Capture the cell that displays the provided text and extract its (x, y) central coordinate. 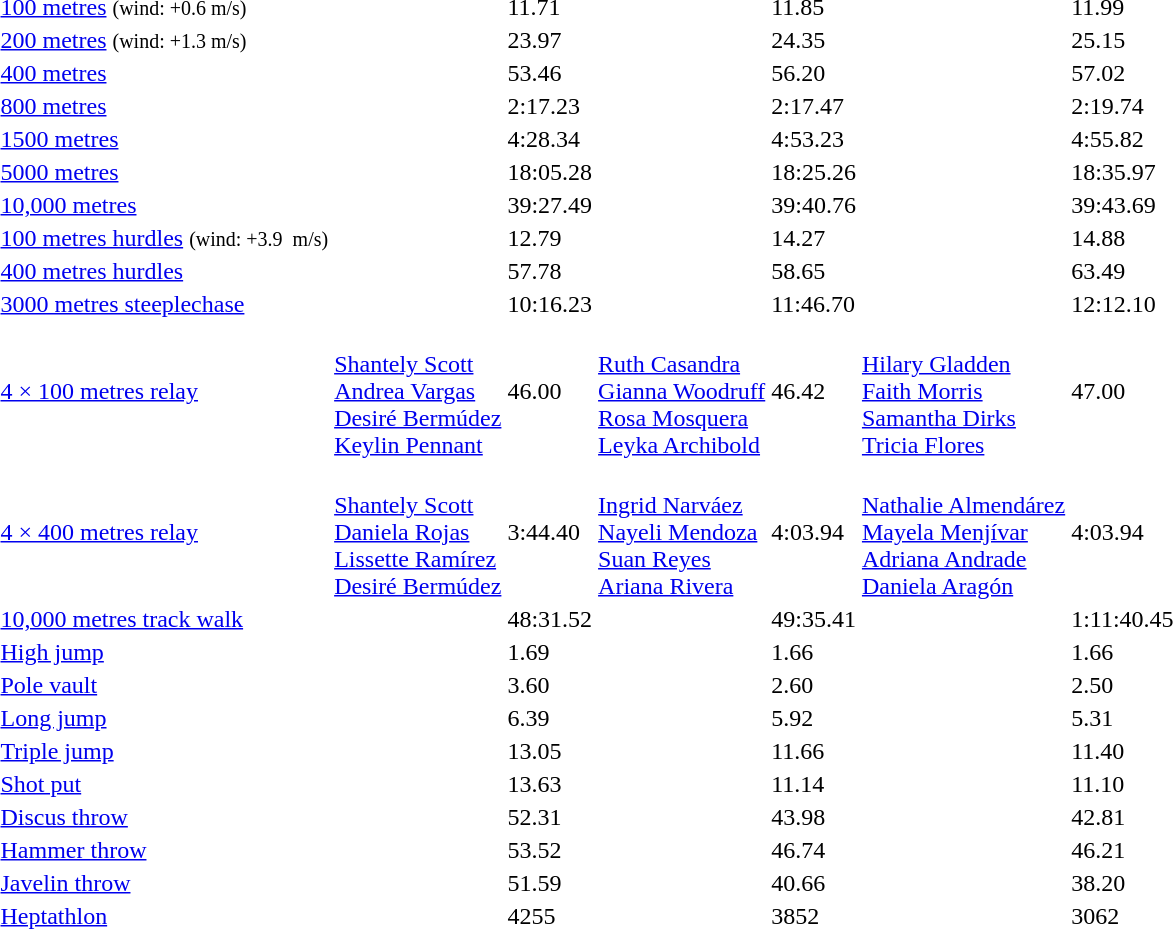
46.74 (814, 850)
11.66 (814, 751)
40.66 (814, 883)
2.60 (814, 685)
3.60 (550, 685)
1.66 (814, 652)
11:46.70 (814, 304)
Shantely ScottAndrea VargasDesiré BermúdezKeylin Pennant (418, 391)
23.97 (550, 40)
6.39 (550, 718)
2:17.47 (814, 106)
13.63 (550, 784)
Hilary GladdenFaith MorrisSamantha DirksTricia Flores (963, 391)
10:16.23 (550, 304)
46.00 (550, 391)
18:05.28 (550, 172)
49:35.41 (814, 619)
5.92 (814, 718)
48:31.52 (550, 619)
53.52 (550, 850)
Ingrid NarváezNayeli MendozaSuan ReyesAriana Rivera (682, 532)
24.35 (814, 40)
43.98 (814, 817)
39:27.49 (550, 205)
13.05 (550, 751)
12.79 (550, 238)
4:03.94 (814, 532)
58.65 (814, 271)
4:53.23 (814, 139)
1.69 (550, 652)
14.27 (814, 238)
Ruth CasandraGianna WoodruffRosa MosqueraLeyka Archibold (682, 391)
3:44.40 (550, 532)
46.42 (814, 391)
Nathalie AlmendárezMayela MenjívarAdriana AndradeDaniela Aragón (963, 532)
11.14 (814, 784)
4:28.34 (550, 139)
56.20 (814, 73)
Shantely ScottDaniela RojasLissette RamírezDesiré Bermúdez (418, 532)
2:17.23 (550, 106)
18:25.26 (814, 172)
52.31 (550, 817)
57.78 (550, 271)
53.46 (550, 73)
51.59 (550, 883)
39:40.76 (814, 205)
